Scan for the cell matching the given text and deliver its (x, y) coordinate at center. 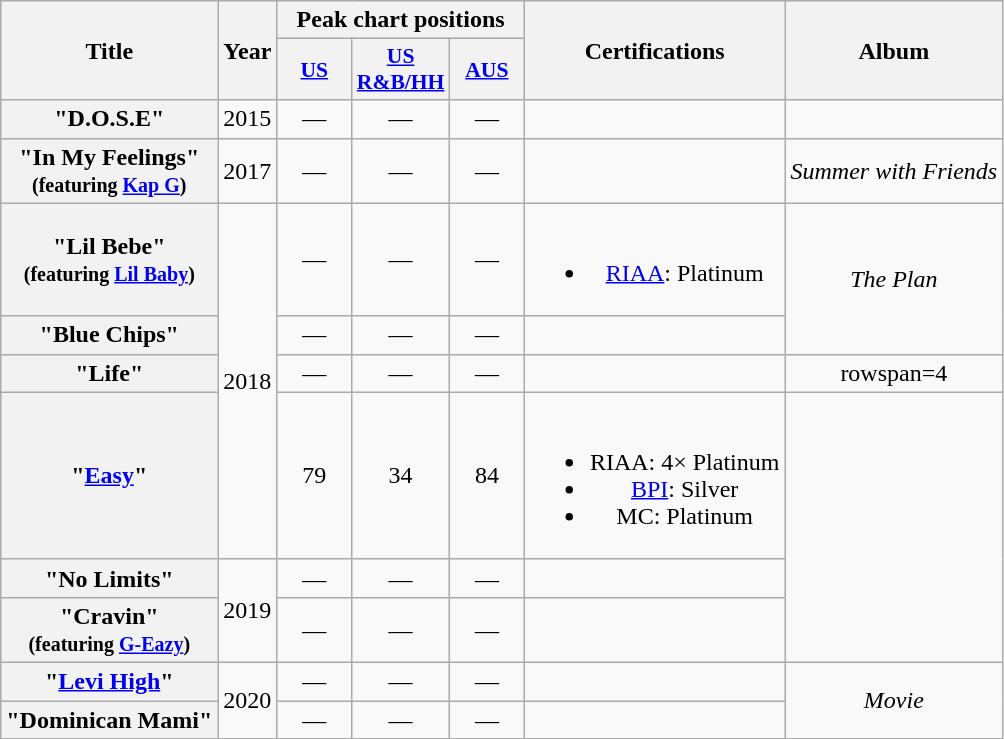
Movie (894, 700)
Title (110, 50)
Certifications (654, 50)
"Dominican Mami" (110, 719)
Summer with Friends (894, 170)
"Lil Bebe"(featuring Lil Baby) (110, 260)
2017 (248, 170)
"D.O.S.E" (110, 119)
"Levi High" (110, 681)
84 (486, 476)
2018 (248, 381)
79 (314, 476)
RIAA: 4× PlatinumBPI: SilverMC: Platinum (654, 476)
2020 (248, 700)
"Easy" (110, 476)
"Cravin"(featuring G-Eazy) (110, 630)
"Life" (110, 373)
2015 (248, 119)
"Blue Chips" (110, 335)
Peak chart positions (401, 20)
Year (248, 50)
USR&B/HH (401, 70)
2019 (248, 610)
RIAA: Platinum (654, 260)
34 (401, 476)
Album (894, 50)
US (314, 70)
AUS (486, 70)
"No Limits" (110, 578)
"In My Feelings"(featuring Kap G) (110, 170)
The Plan (894, 278)
rowspan=4 (894, 373)
